Locate the cell with the specified text and output its [X, Y] center coordinate. 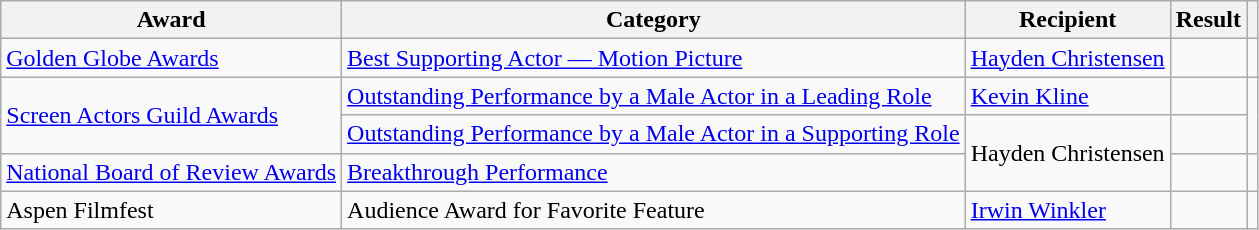
Outstanding Performance by a Male Actor in a Leading Role [654, 96]
Audience Award for Favorite Feature [654, 210]
Result [1208, 20]
Best Supporting Actor — Motion Picture [654, 58]
Category [654, 20]
Outstanding Performance by a Male Actor in a Supporting Role [654, 134]
National Board of Review Awards [172, 172]
Kevin Kline [1068, 96]
Screen Actors Guild Awards [172, 115]
Irwin Winkler [1068, 210]
Award [172, 20]
Aspen Filmfest [172, 210]
Recipient [1068, 20]
Breakthrough Performance [654, 172]
Golden Globe Awards [172, 58]
